Search for the cell housing the specified text and yield its [X, Y] center coordinate. 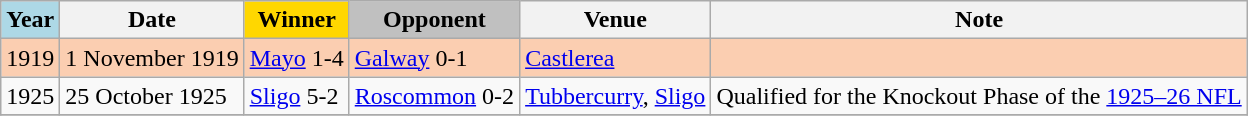
Tubbercurry, Sligo [616, 96]
Venue [616, 20]
1925 [30, 96]
Opponent [434, 20]
Mayo 1-4 [296, 58]
Date [152, 20]
Sligo 5-2 [296, 96]
Castlerea [616, 58]
Winner [296, 20]
Year [30, 20]
Qualified for the Knockout Phase of the 1925–26 NFL [979, 96]
1 November 1919 [152, 58]
Roscommon 0-2 [434, 96]
25 October 1925 [152, 96]
1919 [30, 58]
Note [979, 20]
Galway 0-1 [434, 58]
